Pinpoint the cell where the given text exists, returning its (X, Y) midpoint coordinate. 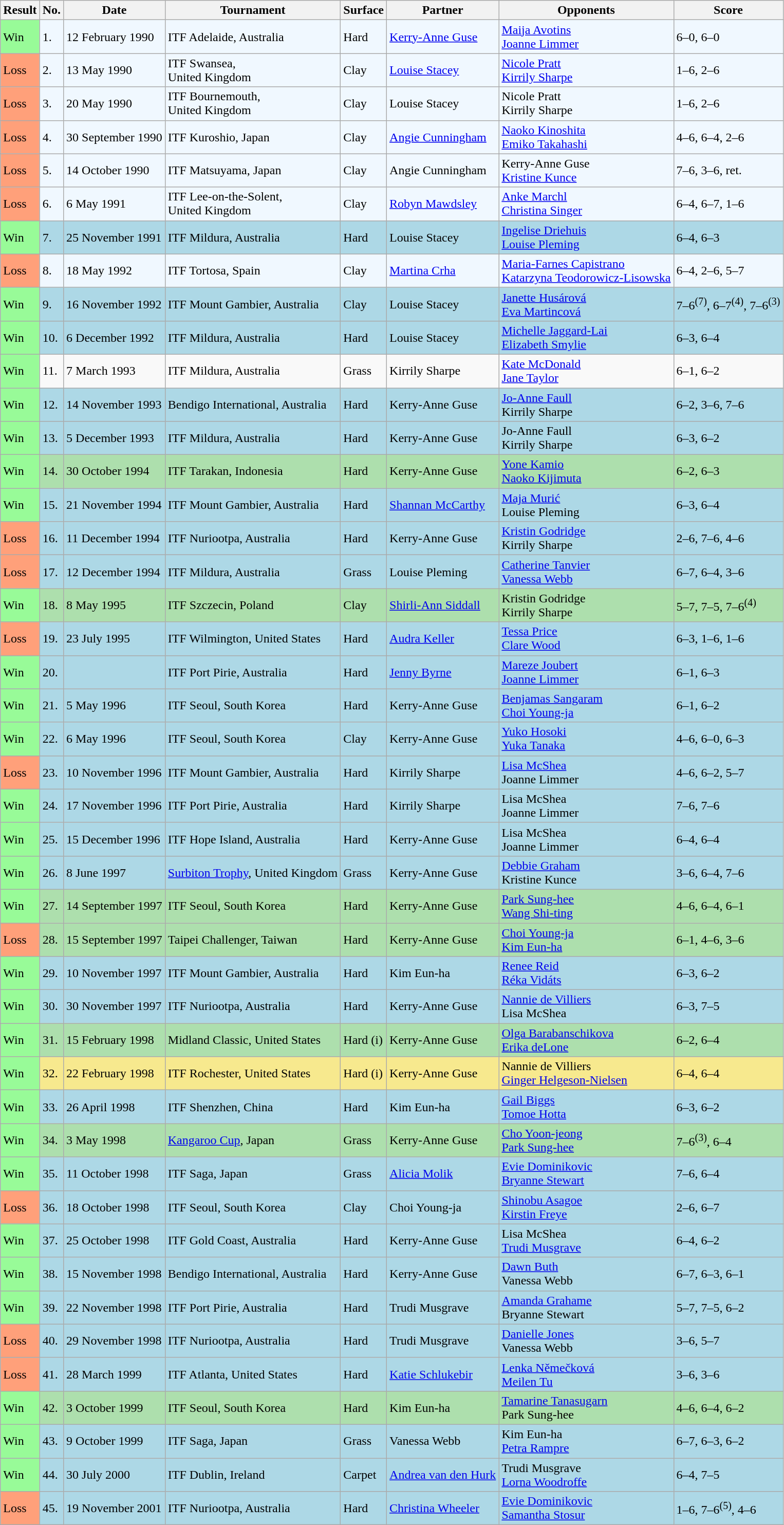
12. (51, 404)
Audra Keller (443, 638)
Anke Marchl Christina Singer (586, 204)
Kangaroo Cup, Japan (253, 1140)
Michelle Jaggard-Lai Elizabeth Smylie (586, 337)
30 July 2000 (115, 1474)
ITF Gold Coast, Australia (253, 1241)
6–7, 6–3, 6–2 (729, 1441)
12 February 1990 (115, 37)
Dawn Buth Vanessa Webb (586, 1274)
20 May 1990 (115, 104)
6 December 1992 (115, 337)
Nannie de Villiers Lisa McShea (586, 1006)
18 May 1992 (115, 270)
30 September 1990 (115, 137)
Renee Reid Réka Vidáts (586, 973)
Ingelise Driehuis Louise Pleming (586, 237)
38. (51, 1274)
Tournament (253, 10)
7–6(7), 6–7(4), 7–6(3) (729, 304)
ITF Dublin, Ireland (253, 1474)
Surface (364, 10)
Martina Crha (443, 270)
ITF Kuroshio, Japan (253, 137)
Alicia Molik (443, 1174)
Shannan McCarthy (443, 505)
6–4, 6–7, 1–6 (729, 204)
3–6, 3–6 (729, 1374)
Nannie de Villiers Ginger Helgeson-Nielsen (586, 1073)
16. (51, 539)
28 March 1999 (115, 1374)
11. (51, 371)
6–2, 6–4 (729, 1040)
No. (51, 10)
3–6, 5–7 (729, 1340)
Carpet (364, 1474)
Yone Kamio Naoko Kijimuta (586, 472)
19 November 2001 (115, 1508)
2. (51, 70)
6–0, 6–0 (729, 37)
6 May 1996 (115, 739)
Andrea van den Hurk (443, 1474)
Midland Classic, United States (253, 1040)
ITF Bournemouth, United Kingdom (253, 104)
ITF Tarakan, Indonesia (253, 472)
22 November 1998 (115, 1308)
16 November 1992 (115, 304)
Maja Murić Louise Pleming (586, 505)
ITF Swansea, United Kingdom (253, 70)
11 December 1994 (115, 539)
ITF Adelaide, Australia (253, 37)
4. (51, 137)
8. (51, 270)
15 September 1997 (115, 940)
45. (51, 1508)
6–4, 6–3 (729, 237)
6–4, 7–5 (729, 1474)
Score (729, 10)
36. (51, 1207)
6–4, 6–2 (729, 1241)
6 May 1991 (115, 204)
Catherine Tanvier Vanessa Webb (586, 572)
Surbiton Trophy, United Kingdom (253, 873)
30 November 1997 (115, 1006)
Park Sung-hee Wang Shi-ting (586, 906)
Kim Eun-ha Petra Rampre (586, 1441)
17 November 1996 (115, 806)
15 November 1998 (115, 1274)
Mareze Joubert Joanne Limmer (586, 672)
34. (51, 1140)
6–2, 6–3 (729, 472)
6–2, 3–6, 7–6 (729, 404)
Shirli-Ann Siddall (443, 605)
Kate McDonald Jane Taylor (586, 371)
Vanessa Webb (443, 1441)
6–3, 1–6, 1–6 (729, 638)
18 October 1998 (115, 1207)
5 December 1993 (115, 438)
12 December 1994 (115, 572)
11 October 1998 (115, 1174)
Taipei Challenger, Taiwan (253, 940)
35. (51, 1174)
4–6, 6–2, 5–7 (729, 772)
ITF Matsuyama, Japan (253, 171)
37. (51, 1241)
7 March 1993 (115, 371)
41. (51, 1374)
Lisa McShea Trudi Musgrave (586, 1241)
22 February 1998 (115, 1073)
8 May 1995 (115, 605)
30. (51, 1006)
6–1, 4–6, 3–6 (729, 940)
Trudi Musgrave Lorna Woodroffe (586, 1474)
5 May 1996 (115, 705)
7–6, 3–6, ret. (729, 171)
31. (51, 1040)
4–6, 6–4, 6–1 (729, 906)
25. (51, 839)
Shinobu Asagoe Kirstin Freye (586, 1207)
5–7, 7–5, 7–6(4) (729, 605)
15. (51, 505)
ITF Shenzhen, China (253, 1107)
Choi Young-ja Kim Eun-ha (586, 940)
Kerry-Anne Guse Kristine Kunce (586, 171)
Naoko Kinoshita Emiko Takahashi (586, 137)
1. (51, 37)
42. (51, 1407)
Opponents (586, 10)
27. (51, 906)
24. (51, 806)
Louise Pleming (443, 572)
21. (51, 705)
Partner (443, 10)
6. (51, 204)
6–7, 6–4, 3–6 (729, 572)
10 November 1996 (115, 772)
44. (51, 1474)
29 November 1998 (115, 1340)
9. (51, 304)
Christina Wheeler (443, 1508)
9 October 1999 (115, 1441)
Katie Schlukebir (443, 1374)
ITF Hope Island, Australia (253, 839)
ITF Wilmington, United States (253, 638)
Debbie Graham Kristine Kunce (586, 873)
21 November 1994 (115, 505)
ITF Szczecin, Poland (253, 605)
19. (51, 638)
25 October 1998 (115, 1241)
25 November 1991 (115, 237)
33. (51, 1107)
4–6, 6–0, 6–3 (729, 739)
6–7, 6–3, 6–1 (729, 1274)
Amanda Grahame Bryanne Stewart (586, 1308)
26. (51, 873)
Olga Barabanschikova Erika deLone (586, 1040)
ITF Lee-on-the-Solent, United Kingdom (253, 204)
6–1, 6–3 (729, 672)
5. (51, 171)
28. (51, 940)
Date (115, 10)
23. (51, 772)
7–6, 6–4 (729, 1174)
3 October 1999 (115, 1407)
14 September 1997 (115, 906)
Evie Dominikovic Bryanne Stewart (586, 1174)
18. (51, 605)
Danielle Jones Vanessa Webb (586, 1340)
13 May 1990 (115, 70)
2–6, 6–7 (729, 1207)
13. (51, 438)
2–6, 7–6, 4–6 (729, 539)
10 November 1997 (115, 973)
Evie Dominikovic Samantha Stosur (586, 1508)
Yuko Hosoki Yuka Tanaka (586, 739)
Janette Husárová Eva Martincová (586, 304)
40. (51, 1340)
14. (51, 472)
Cho Yoon-jeong Park Sung-hee (586, 1140)
3 May 1998 (115, 1140)
3. (51, 104)
Jenny Byrne (443, 672)
7–6, 7–6 (729, 806)
43. (51, 1441)
ITF Atlanta, United States (253, 1374)
6–4, 2–6, 5–7 (729, 270)
30 October 1994 (115, 472)
Lenka Němečková Meilen Tu (586, 1374)
Maija Avotins Joanne Limmer (586, 37)
Maria-Farnes Capistrano Katarzyna Teodorowicz-Lisowska (586, 270)
23 July 1995 (115, 638)
4–6, 6–4, 6–2 (729, 1407)
7–6(3), 6–4 (729, 1140)
10. (51, 337)
Tamarine Tanasugarn Park Sung-hee (586, 1407)
Gail Biggs Tomoe Hotta (586, 1107)
39. (51, 1308)
Benjamas Sangaram Choi Young-ja (586, 705)
14 November 1993 (115, 404)
Tessa Price Clare Wood (586, 638)
7. (51, 237)
20. (51, 672)
Choi Young-ja (443, 1207)
3–6, 6–4, 7–6 (729, 873)
ITF Tortosa, Spain (253, 270)
26 April 1998 (115, 1107)
17. (51, 572)
32. (51, 1073)
15 December 1996 (115, 839)
Robyn Mawdsley (443, 204)
8 June 1997 (115, 873)
22. (51, 739)
6–3, 7–5 (729, 1006)
5–7, 7–5, 6–2 (729, 1308)
4–6, 6–4, 2–6 (729, 137)
Result (20, 10)
ITF Rochester, United States (253, 1073)
15 February 1998 (115, 1040)
1–6, 7–6(5), 4–6 (729, 1508)
29. (51, 973)
14 October 1990 (115, 171)
